Identify which cell holds the provided text, then report its [x, y] central coordinate. 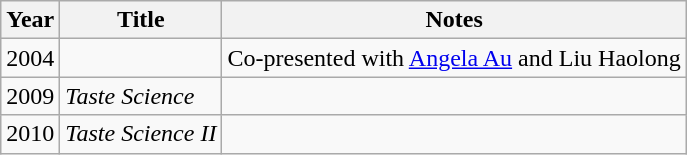
Taste Science II [141, 134]
Year [30, 20]
2010 [30, 134]
2004 [30, 58]
Taste Science [141, 96]
2009 [30, 96]
Title [141, 20]
Notes [454, 20]
Co-presented with Angela Au and Liu Haolong [454, 58]
